From the cell containing the given text, extract its center point as [x, y] coordinate. 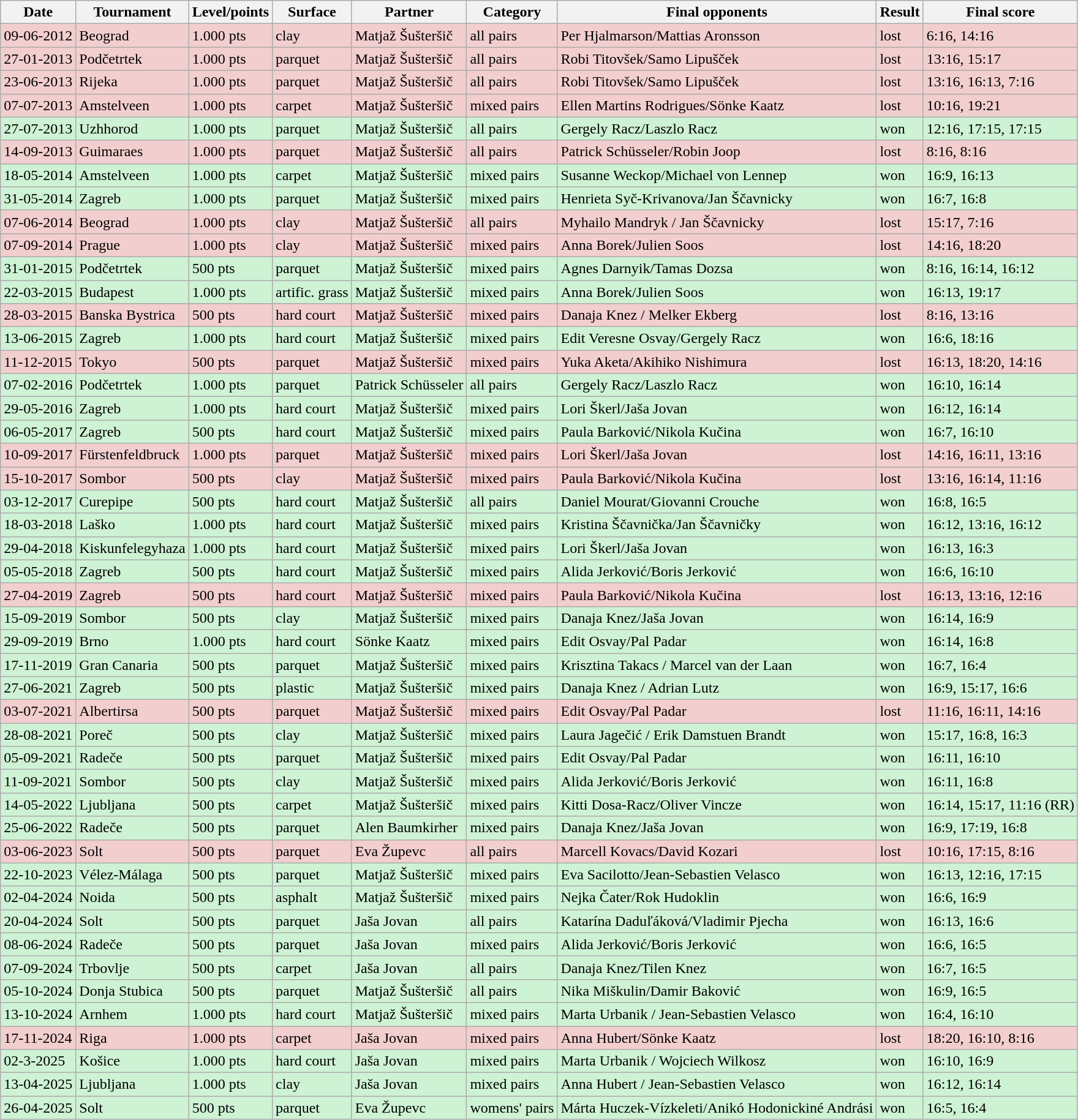
16:11, 16:8 [1000, 781]
17-11-2024 [38, 1038]
06-05-2017 [38, 432]
Category [512, 12]
27-04-2019 [38, 595]
Donja Stubica [132, 991]
16:5, 16:4 [1000, 1108]
Date [38, 12]
Kitti Dosa-Racz/Oliver Vincze [717, 805]
Surface [312, 12]
13-06-2015 [38, 339]
16:4, 16:10 [1000, 1014]
Katarína Daduľáková/Vladimir Pjecha [717, 921]
Fürstenfeldbruck [132, 455]
31-01-2015 [38, 268]
13:16, 16:13, 7:16 [1000, 82]
16:9, 16:5 [1000, 991]
10-09-2017 [38, 455]
16:7, 16:10 [1000, 432]
27-06-2021 [38, 688]
Noida [132, 898]
16:10, 16:9 [1000, 1061]
16:13, 16:3 [1000, 548]
Riga [132, 1038]
22-03-2015 [38, 292]
18-03-2018 [38, 525]
Marta Urbanik / Jean-Sebastien Velasco [717, 1014]
Krisztina Takacs / Marcel van der Laan [717, 664]
29-05-2016 [38, 408]
Henrieta Syč-Krivanova/Jan Ščavnicky [717, 198]
Arnhem [132, 1014]
07-07-2013 [38, 105]
05-10-2024 [38, 991]
14-05-2022 [38, 805]
16:9, 16:13 [1000, 175]
16:14, 16:8 [1000, 641]
10:16, 19:21 [1000, 105]
18:20, 16:10, 8:16 [1000, 1038]
16:11, 16:10 [1000, 758]
11:16, 16:11, 14:16 [1000, 712]
16:13, 16:6 [1000, 921]
29-09-2019 [38, 641]
Final opponents [717, 12]
13-04-2025 [38, 1084]
Daniel Mourat/Giovanni Crouche [717, 502]
Nejka Čater/Rok Hudoklin [717, 898]
Anna Hubert/Sönke Kaatz [717, 1038]
Agnes Darnyik/Tamas Dozsa [717, 268]
Brno [132, 641]
Tournament [132, 12]
26-04-2025 [38, 1108]
Partner [409, 12]
Final score [1000, 12]
16:6, 16:9 [1000, 898]
womens' pairs [512, 1108]
03-12-2017 [38, 502]
07-09-2024 [38, 968]
Márta Huczek-Vízkeleti/Anikó Hodonickiné Andrási [717, 1108]
Gran Canaria [132, 664]
Patrick Schüsseler [409, 385]
Marcell Kovacs/David Kozari [717, 851]
15:17, 16:8, 16:3 [1000, 735]
Vélez-Málaga [132, 874]
Patrick Schüsseler/Robin Joop [717, 152]
08-06-2024 [38, 944]
22-10-2023 [38, 874]
Ellen Martins Rodrigues/Sönke Kaatz [717, 105]
11-12-2015 [38, 362]
17-11-2019 [38, 664]
16:8, 16:5 [1000, 502]
27-01-2013 [38, 59]
27-07-2013 [38, 129]
16:14, 15:17, 11:16 (RR) [1000, 805]
Uzhhorod [132, 129]
Tokyo [132, 362]
07-09-2014 [38, 245]
plastic [312, 688]
16:12, 13:16, 16:12 [1000, 525]
29-04-2018 [38, 548]
Trbovlje [132, 968]
31-05-2014 [38, 198]
16:6, 16:10 [1000, 571]
05-09-2021 [38, 758]
Sönke Kaatz [409, 641]
14-09-2013 [38, 152]
Banska Bystrica [132, 315]
15-09-2019 [38, 618]
16:13, 13:16, 12:16 [1000, 595]
02-04-2024 [38, 898]
16:7, 16:5 [1000, 968]
15:17, 7:16 [1000, 222]
16:13, 12:16, 17:15 [1000, 874]
14:16, 16:11, 13:16 [1000, 455]
28-03-2015 [38, 315]
16:10, 16:14 [1000, 385]
Kristina Ščavnička/Jan Ščavničky [717, 525]
Košice [132, 1061]
Marta Urbanik / Wojciech Wilkosz [717, 1061]
Poreč [132, 735]
Myhailo Mandryk / Jan Ščavnicky [717, 222]
Curepipe [132, 502]
Danaja Knez / Melker Ekberg [717, 315]
Guimaraes [132, 152]
14:16, 18:20 [1000, 245]
16:9, 17:19, 16:8 [1000, 828]
15-10-2017 [38, 478]
16:6, 16:5 [1000, 944]
07-06-2014 [38, 222]
Result [900, 12]
16:13, 19:17 [1000, 292]
Alen Baumkirher [409, 828]
09-06-2012 [38, 36]
05-05-2018 [38, 571]
16:7, 16:8 [1000, 198]
Nika Miškulin/Damir Baković [717, 991]
Susanne Weckop/Michael von Lennep [717, 175]
Edit Veresne Osvay/Gergely Racz [717, 339]
Rijeka [132, 82]
asphalt [312, 898]
6:16, 14:16 [1000, 36]
Danaja Knez / Adrian Lutz [717, 688]
8:16, 16:14, 16:12 [1000, 268]
Laura Jagečić / Erik Damstuen Brandt [717, 735]
Albertirsa [132, 712]
13:16, 16:14, 11:16 [1000, 478]
12:16, 17:15, 17:15 [1000, 129]
8:16, 13:16 [1000, 315]
Danaja Knez/Tilen Knez [717, 968]
07-02-2016 [38, 385]
18-05-2014 [38, 175]
16:7, 16:4 [1000, 664]
03-07-2021 [38, 712]
Budapest [132, 292]
Eva Sacilotto/Jean-Sebastien Velasco [717, 874]
8:16, 8:16 [1000, 152]
10:16, 17:15, 8:16 [1000, 851]
23-06-2013 [38, 82]
Prague [132, 245]
Laško [132, 525]
Kiskunfelegyhaza [132, 548]
artific. grass [312, 292]
11-09-2021 [38, 781]
16:14, 16:9 [1000, 618]
16:6, 18:16 [1000, 339]
13-10-2024 [38, 1014]
28-08-2021 [38, 735]
Anna Hubert / Jean-Sebastien Velasco [717, 1084]
Yuka Aketa/Akihiko Nishimura [717, 362]
03-06-2023 [38, 851]
13:16, 15:17 [1000, 59]
25-06-2022 [38, 828]
16:9, 15:17, 16:6 [1000, 688]
20-04-2024 [38, 921]
Per Hjalmarson/Mattias Aronsson [717, 36]
Level/points [230, 12]
02-3-2025 [38, 1061]
16:13, 18:20, 14:16 [1000, 362]
